Determine the [x, y] coordinate at the center of the cell enclosing the given text.  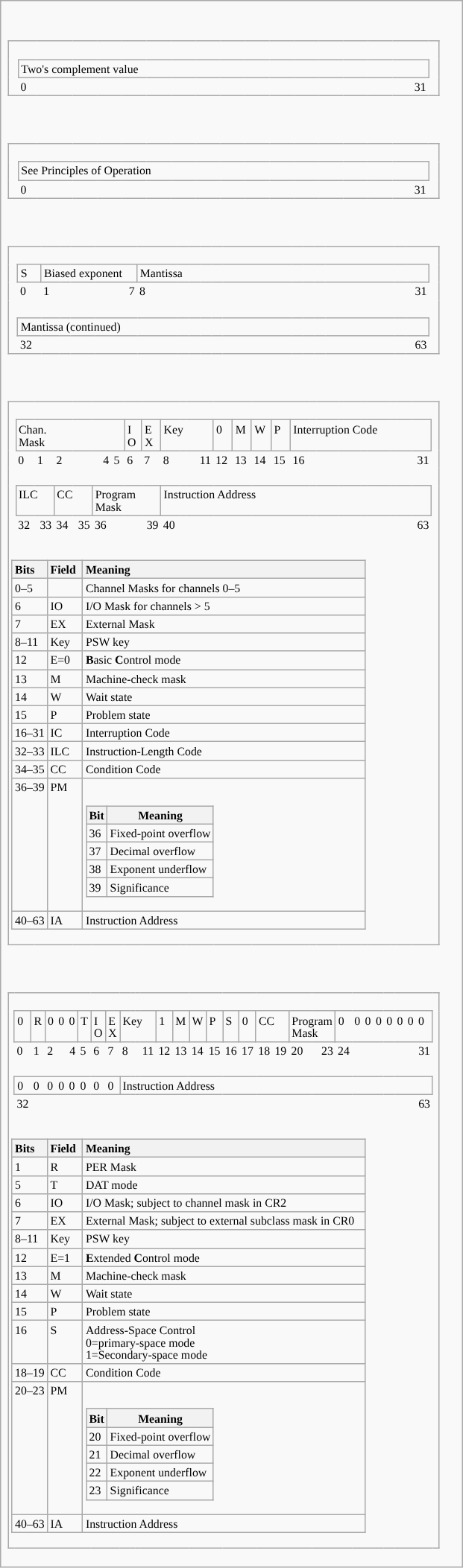
E=0 [66, 660]
22 [97, 1472]
External Mask; subject to external subclass mask in CR0 [224, 1221]
17 [248, 1050]
20–23 [30, 1448]
Two's complement value [223, 69]
35 [83, 525]
Address-Space Control0=primary-space mode1=Secondary-space mode [224, 1342]
Two's complement value 0 31 [230, 60]
External Mask [224, 624]
IC [66, 733]
Biased exponent [89, 273]
37 [97, 851]
See Principles of Operation 0 31 [230, 161]
I/O Mask for channels > 5 [224, 606]
36–39 [30, 845]
33 [45, 525]
40 [171, 525]
16–31 [30, 733]
21 [97, 1454]
I/O Mask; subject to channel mask in CR2 [224, 1203]
Mantissa [283, 273]
DAT mode [224, 1184]
24 [344, 1050]
Channel Masks for channels 0–5 [224, 588]
18 [264, 1050]
Mantissa (continued) [224, 326]
34–35 [30, 769]
PER Mask [224, 1167]
34 [63, 525]
See Principles of Operation [223, 171]
Extended Control mode [224, 1257]
Bit Meaning 36 Fixed-point overflow 37 Decimal overflow 38 Exponent underflow 39 Significance [224, 845]
Basic Control mode [224, 660]
Instruction-Length Code [224, 751]
18–19 [30, 1372]
38 [97, 869]
Bit Meaning 20 Fixed-point overflow 21 Decimal overflow 22 Exponent underflow 23 Significance [224, 1448]
32–33 [30, 751]
S Biased exponent Mantissa 0 1 7 8 31 Mantissa (continued) 32 63 [230, 291]
0–5 [30, 588]
E=1 [66, 1257]
19 [280, 1050]
Chan.Mask [70, 435]
